Identify which cell holds the provided text, then report its (x, y) central coordinate. 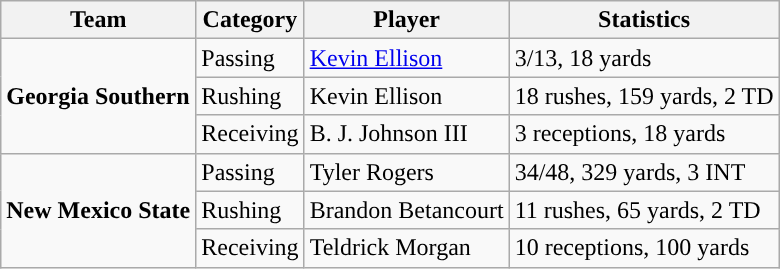
Brandon Betancourt (406, 210)
3 receptions, 18 yards (644, 134)
Team (98, 20)
Player (406, 20)
Teldrick Morgan (406, 248)
New Mexico State (98, 210)
Statistics (644, 20)
11 rushes, 65 yards, 2 TD (644, 210)
Tyler Rogers (406, 172)
B. J. Johnson III (406, 134)
34/48, 329 yards, 3 INT (644, 172)
10 receptions, 100 yards (644, 248)
Georgia Southern (98, 96)
Category (250, 20)
18 rushes, 159 yards, 2 TD (644, 96)
3/13, 18 yards (644, 58)
